Find where the given text appears and provide that cell's center as (x, y) coordinate. 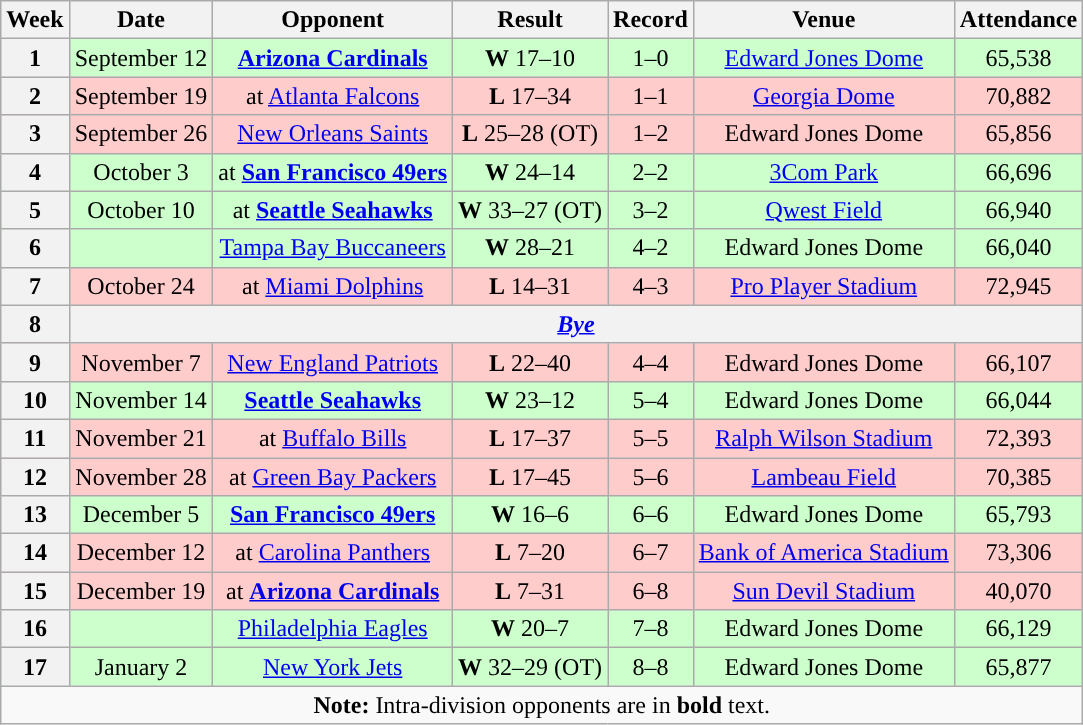
6–7 (651, 553)
70,882 (1018, 96)
10 (35, 400)
October 3 (141, 172)
New England Patriots (333, 362)
November 7 (141, 362)
L 25–28 (OT) (530, 134)
at Atlanta Falcons (333, 96)
January 2 (141, 667)
November 14 (141, 400)
W 20–7 (530, 629)
70,385 (1018, 477)
5 (35, 210)
1 (35, 58)
66,696 (1018, 172)
Record (651, 20)
7 (35, 286)
October 10 (141, 210)
66,040 (1018, 248)
September 19 (141, 96)
Opponent (333, 20)
W 28–21 (530, 248)
17 (35, 667)
Bye (576, 324)
Result (530, 20)
L 17–45 (530, 477)
3–2 (651, 210)
September 26 (141, 134)
September 12 (141, 58)
1–0 (651, 58)
12 (35, 477)
4–3 (651, 286)
Pro Player Stadium (824, 286)
6 (35, 248)
66,107 (1018, 362)
2 (35, 96)
at Green Bay Packers (333, 477)
14 (35, 553)
4 (35, 172)
at Miami Dolphins (333, 286)
W 24–14 (530, 172)
73,306 (1018, 553)
2–2 (651, 172)
November 21 (141, 438)
L 17–34 (530, 96)
3 (35, 134)
5–4 (651, 400)
Philadelphia Eagles (333, 629)
San Francisco 49ers (333, 515)
65,856 (1018, 134)
at San Francisco 49ers (333, 172)
Tampa Bay Buccaneers (333, 248)
65,877 (1018, 667)
W 32–29 (OT) (530, 667)
December 12 (141, 553)
L 17–37 (530, 438)
at Buffalo Bills (333, 438)
13 (35, 515)
Note: Intra-division opponents are in bold text. (542, 705)
New Orleans Saints (333, 134)
Georgia Dome (824, 96)
W 33–27 (OT) (530, 210)
Attendance (1018, 20)
December 5 (141, 515)
72,393 (1018, 438)
8–8 (651, 667)
Week (35, 20)
5–5 (651, 438)
Qwest Field (824, 210)
40,070 (1018, 591)
November 28 (141, 477)
Seattle Seahawks (333, 400)
at Carolina Panthers (333, 553)
9 (35, 362)
15 (35, 591)
Sun Devil Stadium (824, 591)
L 7–20 (530, 553)
October 24 (141, 286)
4–2 (651, 248)
December 19 (141, 591)
W 16–6 (530, 515)
8 (35, 324)
6–6 (651, 515)
L 7–31 (530, 591)
4–4 (651, 362)
16 (35, 629)
W 17–10 (530, 58)
Bank of America Stadium (824, 553)
11 (35, 438)
Ralph Wilson Stadium (824, 438)
66,940 (1018, 210)
65,538 (1018, 58)
1–2 (651, 134)
at Arizona Cardinals (333, 591)
at Seattle Seahawks (333, 210)
L 14–31 (530, 286)
Venue (824, 20)
5–6 (651, 477)
66,044 (1018, 400)
Lambeau Field (824, 477)
3Com Park (824, 172)
L 22–40 (530, 362)
66,129 (1018, 629)
Date (141, 20)
6–8 (651, 591)
Arizona Cardinals (333, 58)
72,945 (1018, 286)
7–8 (651, 629)
W 23–12 (530, 400)
65,793 (1018, 515)
1–1 (651, 96)
New York Jets (333, 667)
